Provide the [x, y] coordinate of the cell's center where the given text is located.  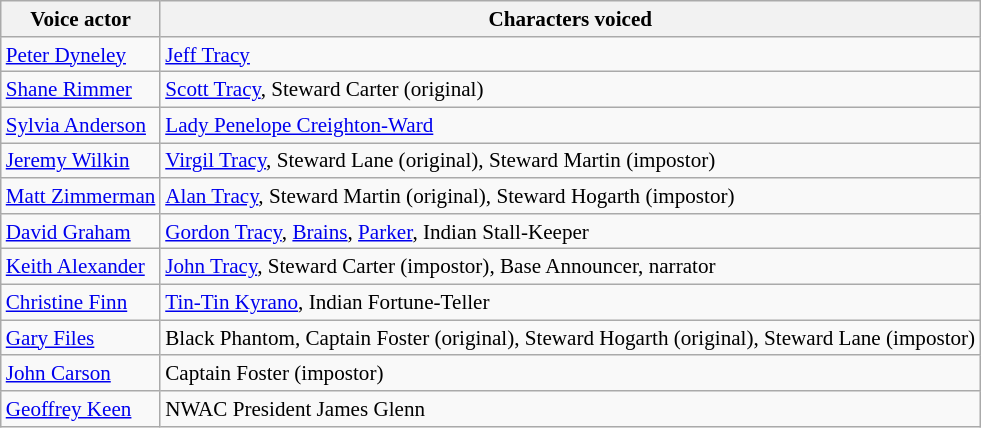
Alan Tracy, Steward Martin (original), Steward Hogarth (impostor) [570, 196]
Tin-Tin Kyrano, Indian Fortune-Teller [570, 302]
Christine Finn [80, 302]
Gary Files [80, 338]
Matt Zimmerman [80, 196]
Characters voiced [570, 18]
Captain Foster (impostor) [570, 372]
Keith Alexander [80, 266]
John Carson [80, 372]
Jeff Tracy [570, 54]
John Tracy, Steward Carter (impostor), Base Announcer, narrator [570, 266]
David Graham [80, 230]
Shane Rimmer [80, 90]
NWAC President James Glenn [570, 408]
Jeremy Wilkin [80, 160]
Virgil Tracy, Steward Lane (original), Steward Martin (impostor) [570, 160]
Scott Tracy, Steward Carter (original) [570, 90]
Voice actor [80, 18]
Gordon Tracy, Brains, Parker, Indian Stall-Keeper [570, 230]
Peter Dyneley [80, 54]
Geoffrey Keen [80, 408]
Black Phantom, Captain Foster (original), Steward Hogarth (original), Steward Lane (impostor) [570, 338]
Sylvia Anderson [80, 124]
Lady Penelope Creighton-Ward [570, 124]
